Return the [X, Y] coordinate for the center point of the cell that contains the specified text.  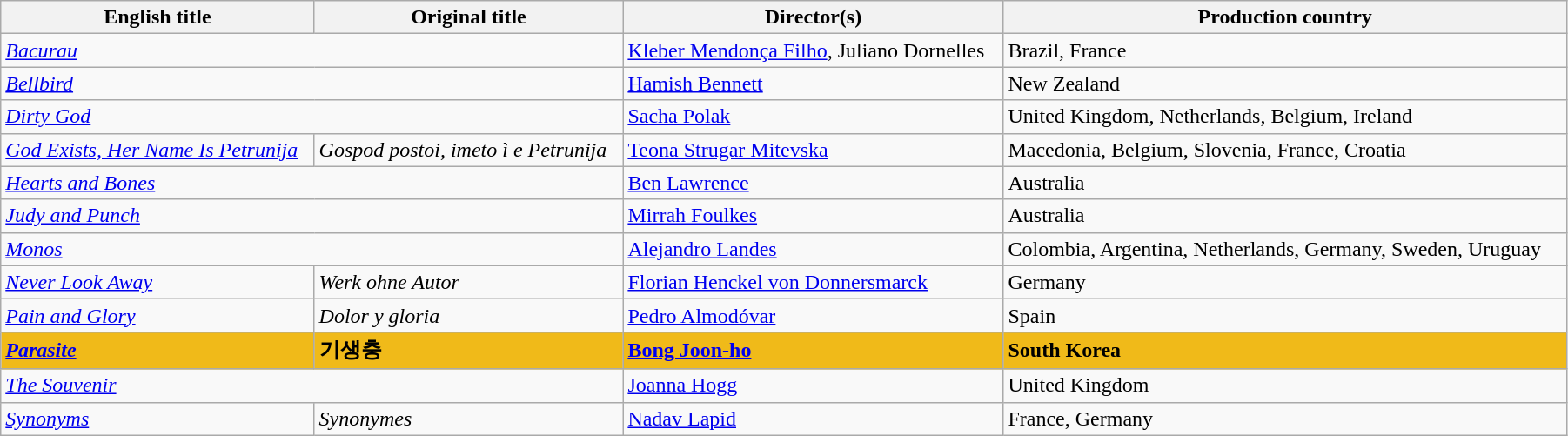
Teona Strugar Mitevska [813, 150]
Director(s) [813, 17]
Colombia, Argentina, Netherlands, Germany, Sweden, Uruguay [1285, 249]
Macedonia, Belgium, Slovenia, France, Croatia [1285, 150]
South Korea [1285, 350]
기생충 [468, 350]
Mirrah Foulkes [813, 216]
Judy and Punch [312, 216]
Bacurau [312, 50]
God Exists, Her Name Is Petrunija [157, 150]
France, Germany [1285, 419]
United Kingdom [1285, 386]
United Kingdom, Netherlands, Belgium, Ireland [1285, 117]
Sacha Polak [813, 117]
Dirty God [312, 117]
Pedro Almodóvar [813, 315]
Bong Joon-ho [813, 350]
Joanna Hogg [813, 386]
Pain and Glory [157, 315]
Alejandro Landes [813, 249]
Parasite [157, 350]
The Souvenir [312, 386]
Hearts and Bones [312, 183]
New Zealand [1285, 84]
Hamish Bennett [813, 84]
Synonymes [468, 419]
Dolor y gloria [468, 315]
Production country [1285, 17]
Florian Henckel von Donnersmarck [813, 282]
Germany [1285, 282]
Spain [1285, 315]
Nadav Lapid [813, 419]
Gospod postoi, imeto ì e Petrunija [468, 150]
Brazil, France [1285, 50]
Monos [312, 249]
Werk ohne Autor [468, 282]
English title [157, 17]
Kleber Mendonça Filho, Juliano Dornelles [813, 50]
Synonyms [157, 419]
Ben Lawrence [813, 183]
Original title [468, 17]
Never Look Away [157, 282]
Bellbird [312, 84]
